Provide the (x, y) coordinate of the cell's center where the given text is located.  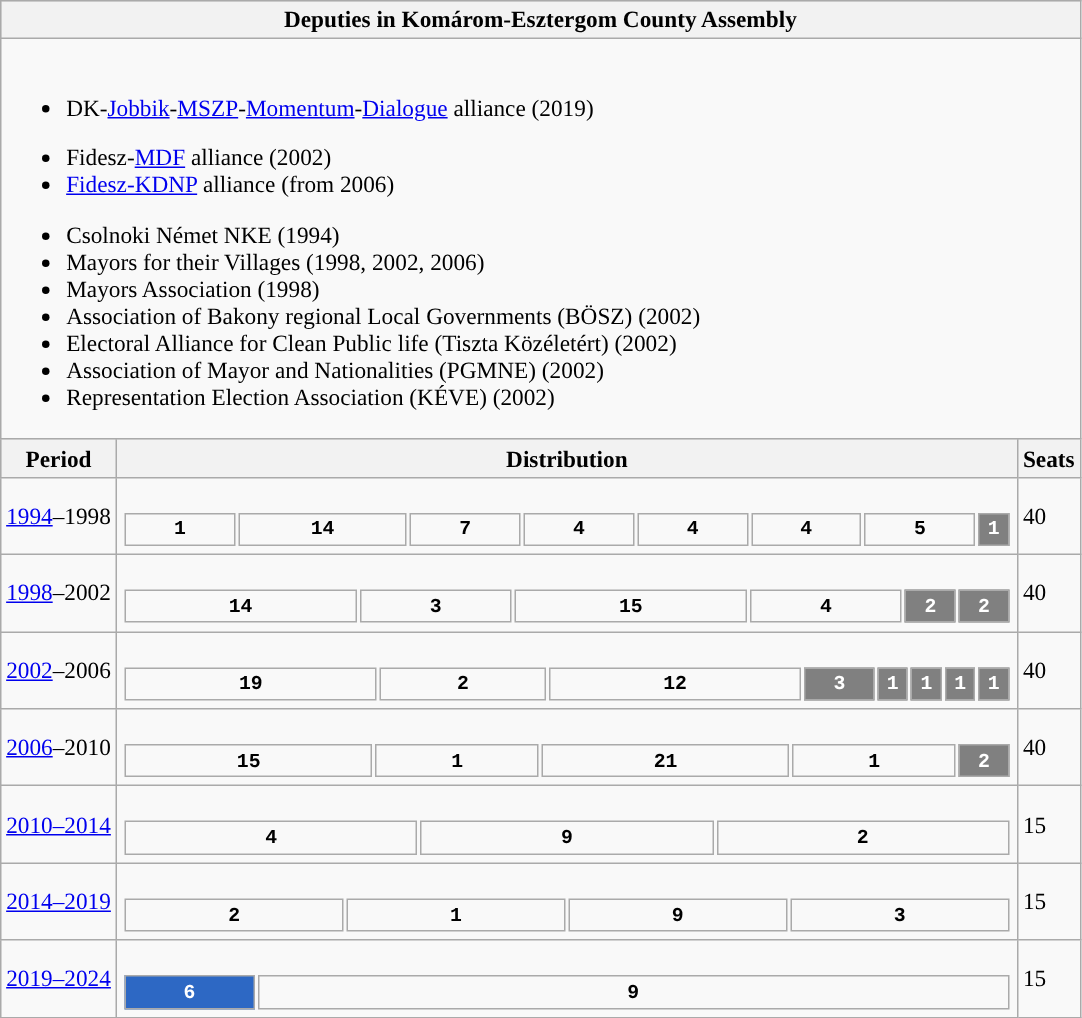
4 9 2 (566, 824)
1 14 7 4 4 4 5 1 (566, 516)
1994–1998 (59, 516)
Distribution (566, 458)
6 9 (566, 978)
5 (920, 528)
6 (190, 992)
Period (59, 458)
19 (251, 682)
19 2 12 3 1 1 1 1 (566, 670)
1998–2002 (59, 592)
Seats (1048, 458)
2002–2006 (59, 670)
2010–2014 (59, 824)
14 3 15 4 2 2 (566, 592)
7 (466, 528)
12 (675, 682)
21 (666, 760)
2014–2019 (59, 900)
2006–2010 (59, 746)
2 1 9 3 (566, 900)
2019–2024 (59, 978)
Deputies in Komárom-Esztergom County Assembly (540, 19)
15 1 21 1 2 (566, 746)
